From the cell containing the given text, extract its center point as [x, y] coordinate. 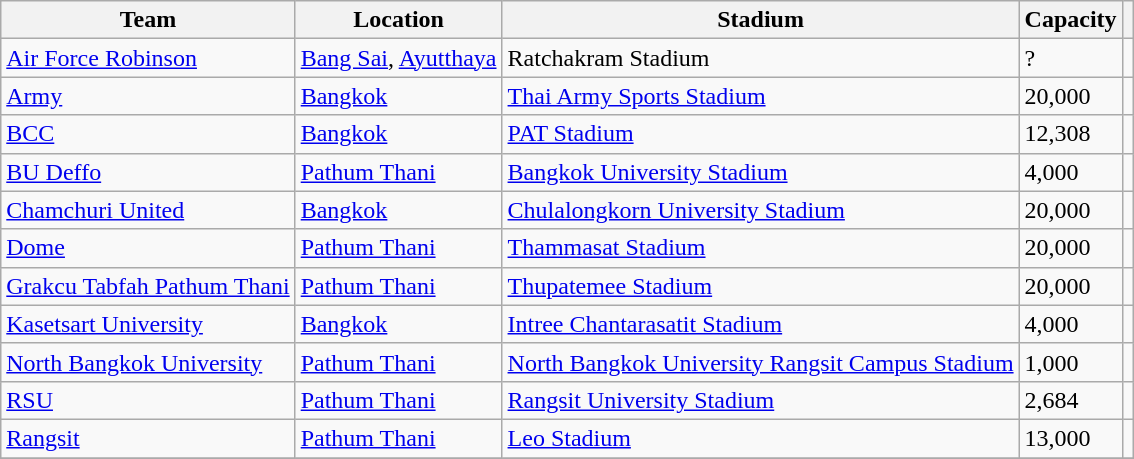
Chulalongkorn University Stadium [760, 210]
Thai Army Sports Stadium [760, 96]
Rangsit [148, 438]
12,308 [1070, 134]
North Bangkok University [148, 362]
BCC [148, 134]
Bang Sai, Ayutthaya [398, 58]
Stadium [760, 20]
Thupatemee Stadium [760, 286]
Team [148, 20]
Rangsit University Stadium [760, 400]
Bangkok University Stadium [760, 172]
Capacity [1070, 20]
Intree Chantarasatit Stadium [760, 324]
Grakcu Tabfah Pathum Thani [148, 286]
Leo Stadium [760, 438]
Dome [148, 248]
Kasetsart University [148, 324]
Location [398, 20]
1,000 [1070, 362]
North Bangkok University Rangsit Campus Stadium [760, 362]
? [1070, 58]
PAT Stadium [760, 134]
RSU [148, 400]
BU Deffo [148, 172]
Thammasat Stadium [760, 248]
2,684 [1070, 400]
Chamchuri United [148, 210]
Air Force Robinson [148, 58]
Army [148, 96]
Ratchakram Stadium [760, 58]
13,000 [1070, 438]
